Extract the (x, y) coordinate from the center of the cell holding the provided text.  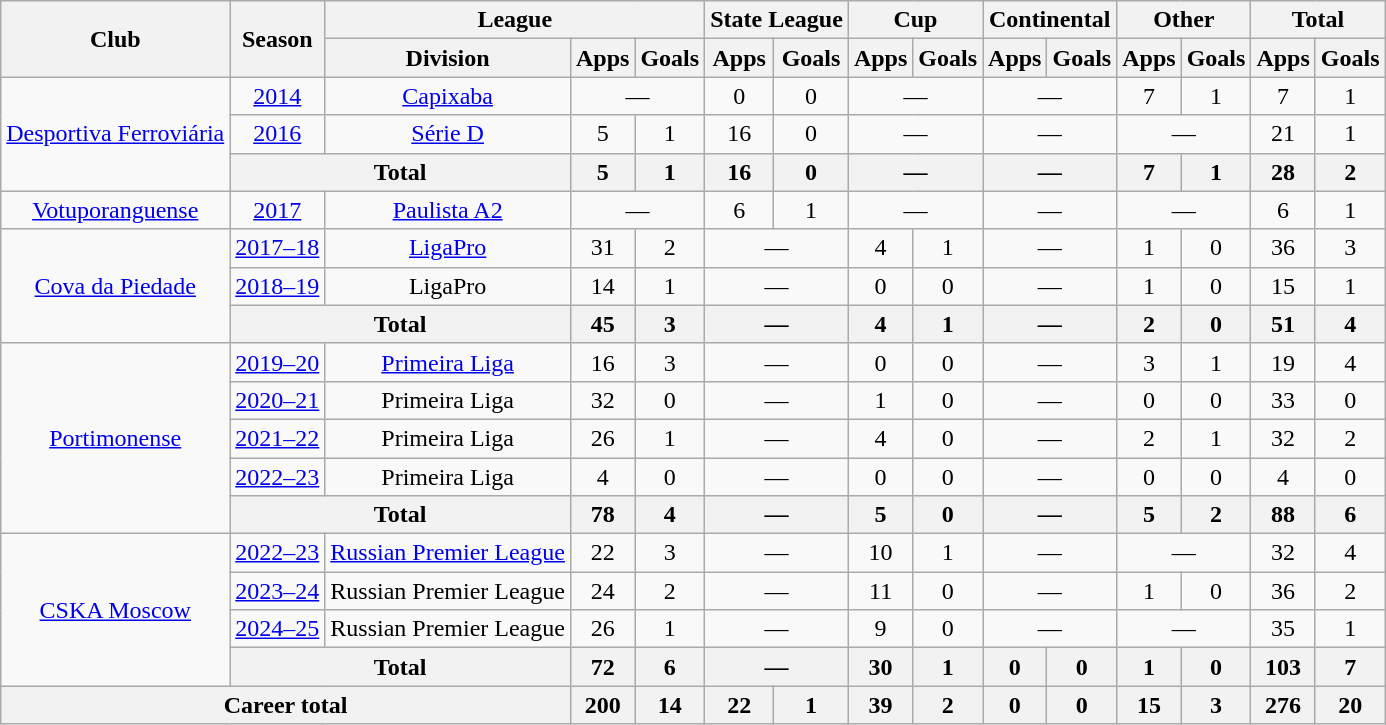
200 (602, 705)
24 (602, 591)
Division (448, 58)
78 (602, 515)
88 (1283, 515)
31 (602, 248)
45 (602, 324)
20 (1350, 705)
Desportiva Ferroviária (116, 134)
2014 (278, 96)
2017 (278, 210)
10 (880, 553)
Career total (286, 705)
CSKA Moscow (116, 610)
11 (880, 591)
Paulista A2 (448, 210)
2016 (278, 134)
72 (602, 667)
2023–24 (278, 591)
2019–20 (278, 362)
35 (1283, 629)
Continental (1050, 20)
Votuporanguense (116, 210)
51 (1283, 324)
33 (1283, 400)
Club (116, 39)
103 (1283, 667)
Cup (915, 20)
30 (880, 667)
2017–18 (278, 248)
State League (777, 20)
League (515, 20)
9 (880, 629)
28 (1283, 172)
Season (278, 39)
Other (1184, 20)
39 (880, 705)
19 (1283, 362)
Capixaba (448, 96)
2020–21 (278, 400)
Portimonense (116, 438)
21 (1283, 134)
2021–22 (278, 438)
276 (1283, 705)
Série D (448, 134)
Cova da Piedade (116, 286)
2018–19 (278, 286)
2024–25 (278, 629)
